Return the (x, y) coordinate for the center point of the cell that contains the specified text.  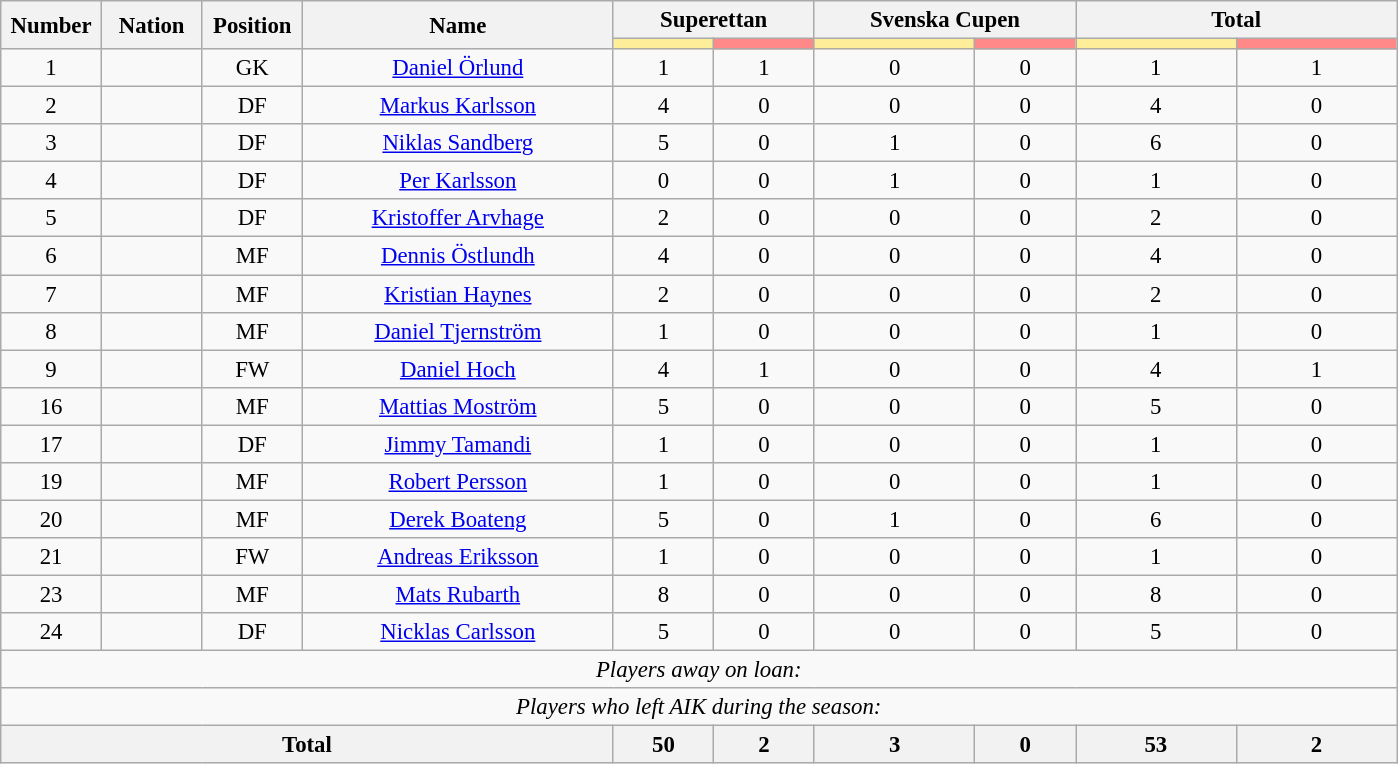
Robert Persson (458, 482)
53 (1156, 745)
20 (52, 519)
Name (458, 25)
Kristian Haynes (458, 294)
21 (52, 557)
17 (52, 444)
7 (52, 294)
Players who left AIK during the season: (699, 707)
Dennis Östlundh (458, 256)
GK (252, 68)
Niklas Sandberg (458, 143)
Nation (152, 25)
Players away on loan: (699, 670)
Daniel Örlund (458, 68)
Derek Boateng (458, 519)
Svenska Cupen (944, 20)
Nicklas Carlsson (458, 632)
16 (52, 406)
Markus Karlsson (458, 106)
50 (664, 745)
Daniel Hoch (458, 369)
24 (52, 632)
Andreas Eriksson (458, 557)
Mats Rubarth (458, 594)
23 (52, 594)
Position (252, 25)
Jimmy Tamandi (458, 444)
Mattias Moström (458, 406)
Kristoffer Arvhage (458, 219)
19 (52, 482)
9 (52, 369)
Per Karlsson (458, 181)
Superettan (714, 20)
Number (52, 25)
Daniel Tjernström (458, 331)
